Determine the [x, y] coordinate at the center of the cell enclosing the given text.  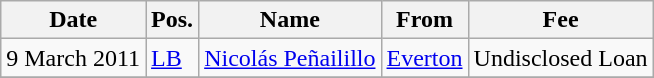
Nicolás Peñailillo [290, 58]
LB [172, 58]
9 March 2011 [74, 58]
Name [290, 20]
Pos. [172, 20]
Date [74, 20]
Undisclosed Loan [560, 58]
Fee [560, 20]
From [424, 20]
Everton [424, 58]
